For the text-containing cell, return its midpoint in [X, Y] coordinate format. 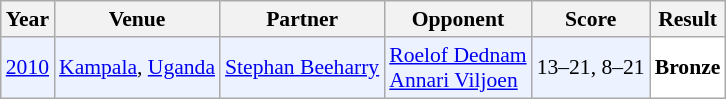
Score [591, 19]
Result [688, 19]
Opponent [458, 19]
Stephan Beeharry [302, 68]
13–21, 8–21 [591, 68]
Roelof Dednam Annari Viljoen [458, 68]
Year [28, 19]
Partner [302, 19]
2010 [28, 68]
Venue [137, 19]
Kampala, Uganda [137, 68]
Bronze [688, 68]
